Return [x, y] of the center of cell containing provided text 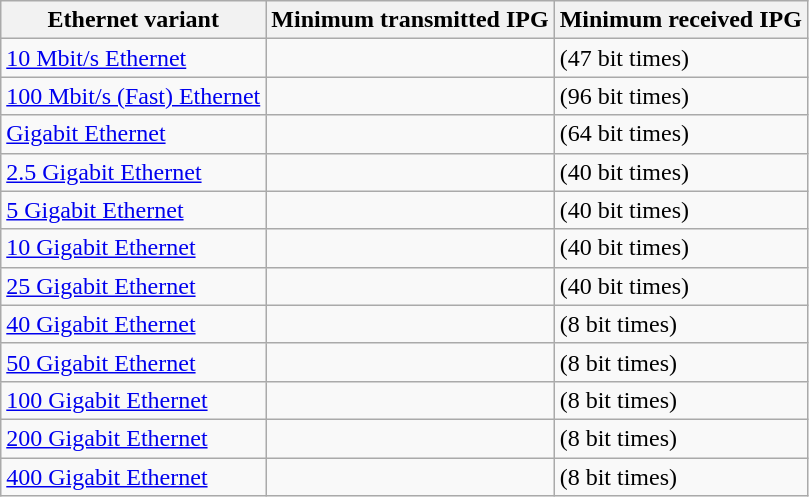
10 Mbit/s Ethernet [134, 58]
(96 bit times) [680, 96]
50 Gigabit Ethernet [134, 362]
25 Gigabit Ethernet [134, 286]
100 Mbit/s (Fast) Ethernet [134, 96]
5 Gigabit Ethernet [134, 210]
Minimum transmitted IPG [410, 20]
Gigabit Ethernet [134, 134]
Ethernet variant [134, 20]
10 Gigabit Ethernet [134, 248]
40 Gigabit Ethernet [134, 324]
400 Gigabit Ethernet [134, 477]
200 Gigabit Ethernet [134, 438]
2.5 Gigabit Ethernet [134, 172]
Minimum received IPG [680, 20]
(47 bit times) [680, 58]
(64 bit times) [680, 134]
100 Gigabit Ethernet [134, 400]
